Extract the [X, Y] coordinate from the center of the cell holding the provided text.  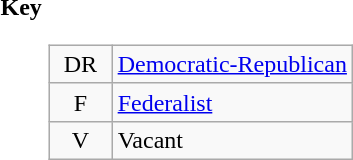
F [81, 102]
Democratic-Republican [232, 64]
V [81, 140]
Federalist [232, 102]
DR [81, 64]
Vacant [232, 140]
